Output the (x, y) coordinate of the center of the cell containing the given text.  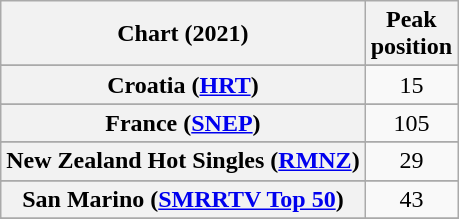
Peakposition (411, 34)
29 (411, 161)
15 (411, 85)
San Marino (SMRRTV Top 50) (183, 199)
Croatia (HRT) (183, 85)
Chart (2021) (183, 34)
New Zealand Hot Singles (RMNZ) (183, 161)
105 (411, 123)
France (SNEP) (183, 123)
43 (411, 199)
